Locate the cell with the specified text and output its [X, Y] center coordinate. 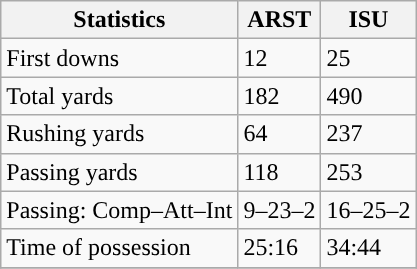
Rushing yards [120, 134]
253 [368, 172]
Passing: Comp–Att–Int [120, 210]
237 [368, 134]
118 [280, 172]
25:16 [280, 248]
Total yards [120, 96]
25 [368, 58]
12 [280, 58]
9–23–2 [280, 210]
ARST [280, 20]
Time of possession [120, 248]
34:44 [368, 248]
182 [280, 96]
ISU [368, 20]
Passing yards [120, 172]
Statistics [120, 20]
490 [368, 96]
16–25–2 [368, 210]
First downs [120, 58]
64 [280, 134]
